From the cell containing the given text, extract its center point as (X, Y) coordinate. 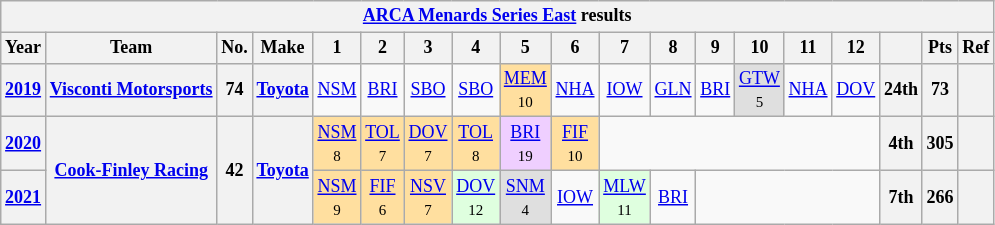
TOL8 (476, 144)
TOL7 (382, 144)
MEM10 (526, 90)
305 (940, 144)
No. (234, 48)
1 (337, 48)
74 (234, 90)
11 (808, 48)
SNM4 (526, 197)
4th (902, 144)
FIF6 (382, 197)
5 (526, 48)
DOV12 (476, 197)
Pts (940, 48)
BRI19 (526, 144)
4 (476, 48)
7th (902, 197)
2019 (24, 90)
24th (902, 90)
DOV7 (428, 144)
2021 (24, 197)
GTW5 (760, 90)
42 (234, 170)
8 (673, 48)
NSM (337, 90)
10 (760, 48)
12 (856, 48)
NSM9 (337, 197)
Year (24, 48)
GLN (673, 90)
Visconti Motorsports (130, 90)
MLW11 (624, 197)
Team (130, 48)
7 (624, 48)
Make (282, 48)
Cook-Finley Racing (130, 170)
2020 (24, 144)
3 (428, 48)
266 (940, 197)
FIF10 (575, 144)
NSV7 (428, 197)
9 (716, 48)
NSM8 (337, 144)
2 (382, 48)
ARCA Menards Series East results (498, 16)
6 (575, 48)
Ref (976, 48)
DOV (856, 90)
73 (940, 90)
